Extract the [X, Y] coordinate from the center of the cell holding the provided text.  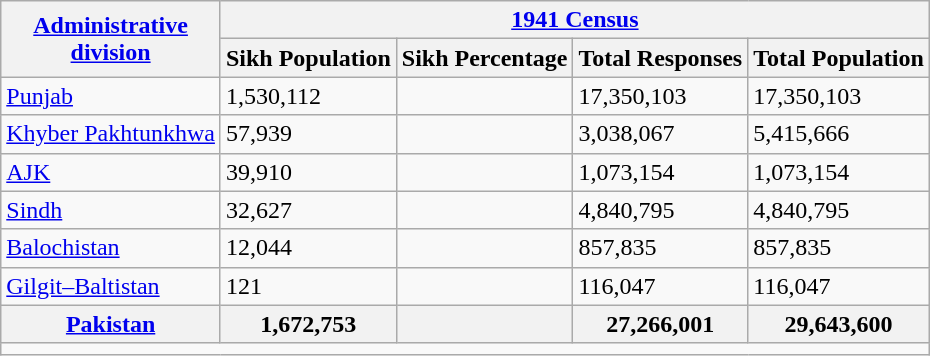
121 [308, 286]
39,910 [308, 172]
3,038,067 [660, 134]
Total Population [839, 58]
Balochistan [111, 248]
Khyber Pakhtunkhwa [111, 134]
1941 Census [574, 20]
1,672,753 [308, 324]
Sikh Percentage [484, 58]
Punjab [111, 96]
5,415,666 [839, 134]
AJK [111, 172]
Administrativedivision [111, 39]
Gilgit–Baltistan [111, 286]
Pakistan [111, 324]
32,627 [308, 210]
Sikh Population [308, 58]
27,266,001 [660, 324]
1,530,112 [308, 96]
Sindh [111, 210]
12,044 [308, 248]
57,939 [308, 134]
Total Responses [660, 58]
29,643,600 [839, 324]
